Detect which cell encompasses the target text, then output its [X, Y] center coordinate. 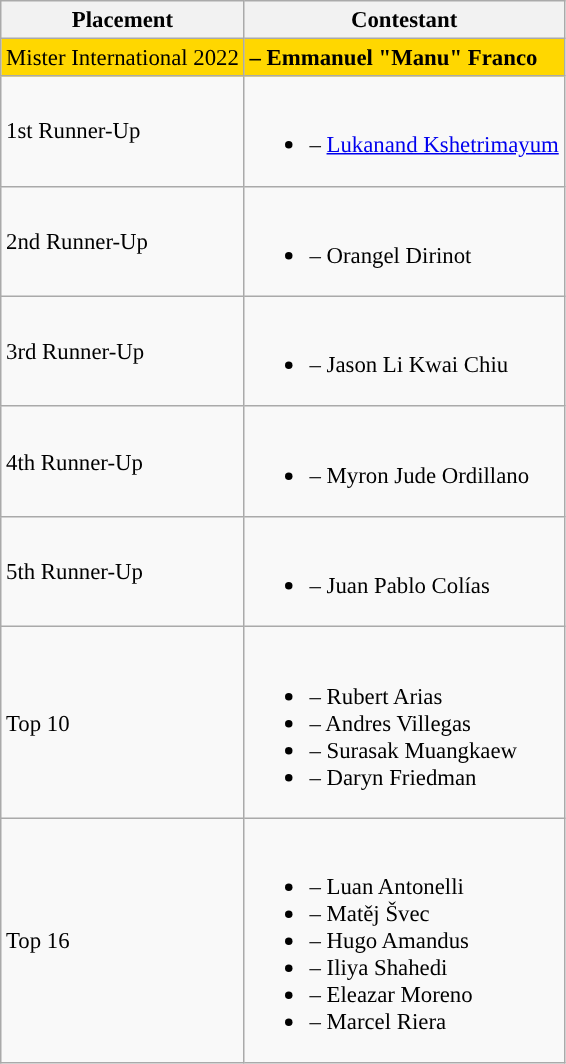
2nd Runner-Up [122, 241]
4th Runner-Up [122, 462]
– Luan Antonelli – Matěj Švec – Hugo Amandus – Iliya Shahedi – Eleazar Moreno – Marcel Riera [404, 940]
5th Runner-Up [122, 572]
– Jason Li Kwai Chiu [404, 351]
– Orangel Dirinot [404, 241]
– Myron Jude Ordillano [404, 462]
– Juan Pablo Colías [404, 572]
Contestant [404, 20]
Top 16 [122, 940]
3rd Runner-Up [122, 351]
– Emmanuel "Manu" Franco [404, 58]
– Rubert Arias – Andres Villegas – Surasak Muangkaew – Daryn Friedman [404, 722]
Mister International 2022 [122, 58]
Placement [122, 20]
1st Runner-Up [122, 131]
– Lukanand Kshetrimayum [404, 131]
Top 10 [122, 722]
